Capture the cell that displays the provided text and extract its [X, Y] central coordinate. 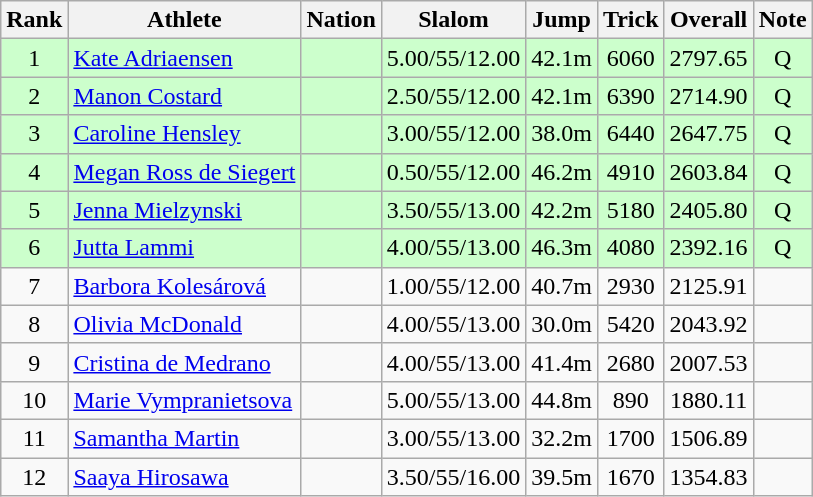
2 [34, 96]
2603.84 [708, 172]
Jump [562, 20]
9 [34, 362]
46.3m [562, 248]
3.00/55/12.00 [453, 134]
8 [34, 324]
Barbora Kolesárová [184, 286]
6440 [630, 134]
5420 [630, 324]
Athlete [184, 20]
Samantha Martin [184, 438]
2680 [630, 362]
1 [34, 58]
30.0m [562, 324]
2797.65 [708, 58]
Cristina de Medrano [184, 362]
44.8m [562, 400]
5.00/55/13.00 [453, 400]
46.2m [562, 172]
Overall [708, 20]
2405.80 [708, 210]
3.00/55/13.00 [453, 438]
39.5m [562, 477]
3.50/55/16.00 [453, 477]
Rank [34, 20]
1700 [630, 438]
Megan Ross de Siegert [184, 172]
5 [34, 210]
Manon Costard [184, 96]
1354.83 [708, 477]
Kate Adriaensen [184, 58]
Nation [341, 20]
1506.89 [708, 438]
0.50/55/12.00 [453, 172]
Jenna Mielzynski [184, 210]
Note [782, 20]
Jutta Lammi [184, 248]
Olivia McDonald [184, 324]
4080 [630, 248]
2043.92 [708, 324]
4 [34, 172]
3.50/55/13.00 [453, 210]
Trick [630, 20]
Caroline Hensley [184, 134]
6 [34, 248]
2392.16 [708, 248]
3 [34, 134]
Marie Vympranietsova [184, 400]
1670 [630, 477]
6060 [630, 58]
38.0m [562, 134]
5180 [630, 210]
11 [34, 438]
7 [34, 286]
4910 [630, 172]
40.7m [562, 286]
2930 [630, 286]
2007.53 [708, 362]
10 [34, 400]
Saaya Hirosawa [184, 477]
1880.11 [708, 400]
2714.90 [708, 96]
Slalom [453, 20]
6390 [630, 96]
2125.91 [708, 286]
1.00/55/12.00 [453, 286]
2.50/55/12.00 [453, 96]
41.4m [562, 362]
5.00/55/12.00 [453, 58]
2647.75 [708, 134]
42.2m [562, 210]
32.2m [562, 438]
890 [630, 400]
12 [34, 477]
